Pinpoint the cell where the given text exists, returning its (X, Y) midpoint coordinate. 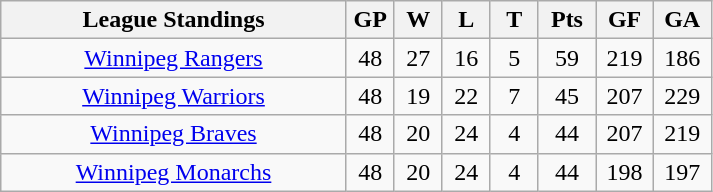
Winnipeg Monarchs (174, 172)
GA (682, 20)
W (418, 20)
27 (418, 58)
22 (466, 96)
229 (682, 96)
197 (682, 172)
T (514, 20)
Winnipeg Braves (174, 134)
Winnipeg Rangers (174, 58)
45 (567, 96)
GP (370, 20)
Pts (567, 20)
198 (625, 172)
League Standings (174, 20)
Winnipeg Warriors (174, 96)
16 (466, 58)
186 (682, 58)
7 (514, 96)
GF (625, 20)
5 (514, 58)
L (466, 20)
19 (418, 96)
59 (567, 58)
